Return the (x, y) coordinate for the center point of the cell that contains the specified text.  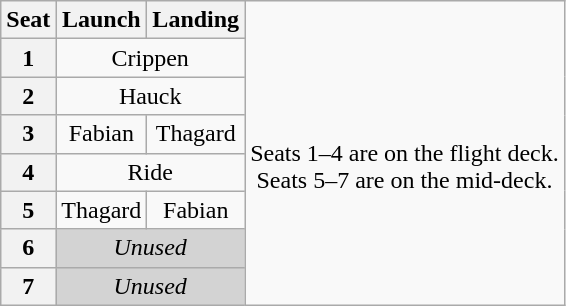
Seats 1–4 are on the flight deck.Seats 5–7 are on the mid-deck. (405, 153)
1 (28, 58)
Hauck (150, 96)
Seat (28, 20)
Launch (102, 20)
Ride (150, 172)
5 (28, 210)
Landing (196, 20)
4 (28, 172)
7 (28, 286)
Crippen (150, 58)
2 (28, 96)
3 (28, 134)
6 (28, 248)
